Locate the cell with the specified text and output its [X, Y] center coordinate. 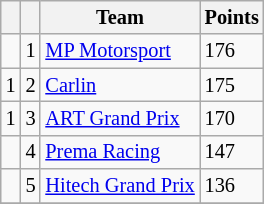
Carlin [120, 85]
Team [120, 17]
2 [31, 85]
136 [232, 186]
ART Grand Prix [120, 118]
MP Motorsport [120, 51]
170 [232, 118]
5 [31, 186]
175 [232, 85]
176 [232, 51]
4 [31, 152]
Points [232, 17]
Hitech Grand Prix [120, 186]
3 [31, 118]
147 [232, 152]
Prema Racing [120, 152]
